Determine the (x, y) coordinate at the center of the cell enclosing the given text.  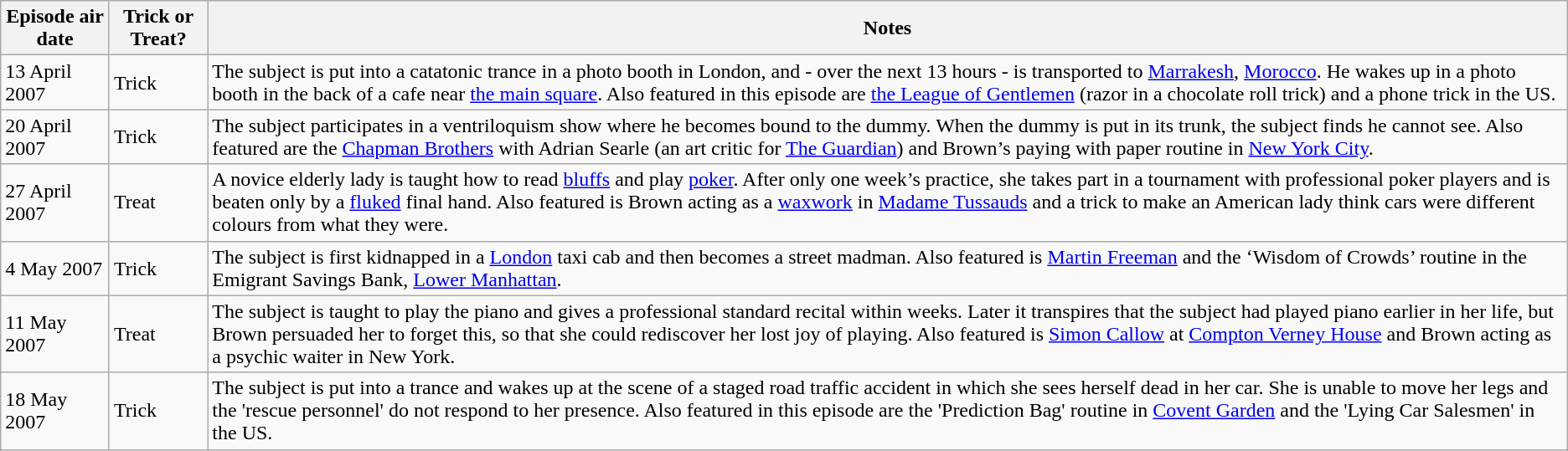
Episode air date (55, 28)
Trick or Treat? (157, 28)
11 May 2007 (55, 334)
Notes (888, 28)
18 May 2007 (55, 411)
27 April 2007 (55, 202)
4 May 2007 (55, 268)
13 April 2007 (55, 82)
20 April 2007 (55, 137)
